Provide the [X, Y] coordinate of the cell's center where the given text is located.  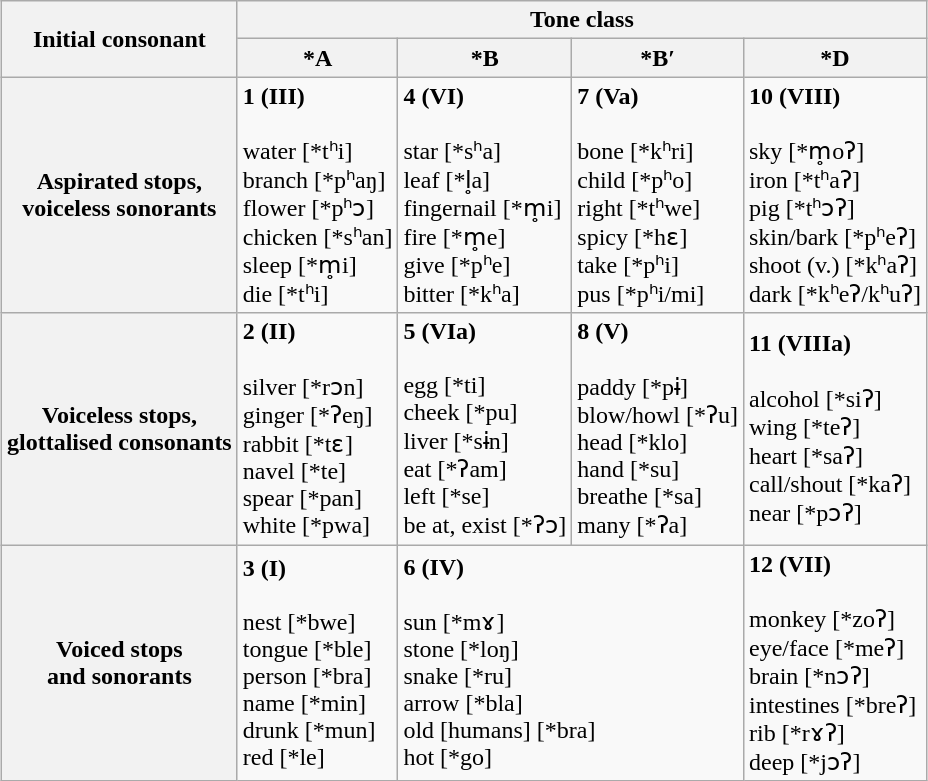
*A [318, 58]
2 (II)silver [*rɔn] ginger [*ʔeŋ] rabbit [*tɛ] navel [*te] spear [*pan] white [*pwa] [318, 429]
Tone class [582, 20]
7 (Va)bone [*kʰri] child [*pʰo] right [*tʰwe] spicy [*hɛ] take [*pʰi] pus [*pʰi/mi] [658, 195]
10 (VIII)sky [*m̥oʔ] iron [*tʰaʔ] pig [*tʰɔʔ] skin/bark [*pʰeʔ] shoot (v.) [*kʰaʔ] dark [*kʰeʔ/kʰuʔ] [834, 195]
5 (VIa)egg [*ti] cheek [*pu] liver [*sɨn] eat [*ʔam] left [*se] be at, exist [*ʔɔ] [485, 429]
4 (VI)star [*sʰa] leaf [*l̥a] fingernail [*m̥i] fire [*m̥e] give [*pʰe] bitter [*kʰa] [485, 195]
8 (V)paddy [*pɨ] blow/howl [*ʔu] head [*klo] hand [*su] breathe [*sa] many [*ʔa] [658, 429]
*B [485, 58]
3 (I)nest [*bwe] tongue [*ble] person [*bra] name [*min] drunk [*mun] red [*le] [318, 662]
1 (III)water [*tʰi] branch [*pʰaŋ] flower [*pʰɔ] chicken [*sʰan] sleep [*m̥i] die [*tʰi] [318, 195]
Voiceless stops,glottalised consonants [119, 429]
12 (VII)monkey [*zoʔ] eye/face [*meʔ] brain [*nɔʔ] intestines [*breʔ] rib [*rɤʔ] deep [*jɔʔ] [834, 662]
6 (IV)sun [*mɤ] stone [*loŋ] snake [*ru] arrow [*bla] old [humans] [*bra] hot [*go] [571, 662]
Aspirated stops, voiceless sonorants [119, 195]
11 (VIIIa)alcohol [*siʔ] wing [*teʔ] heart [*saʔ] call/shout [*kaʔ] near [*pɔʔ] [834, 429]
*D [834, 58]
Voiced stops and sonorants [119, 662]
Initial consonant [119, 39]
*B′ [658, 58]
